Provide the (x, y) coordinate of the cell's center where the given text is located.  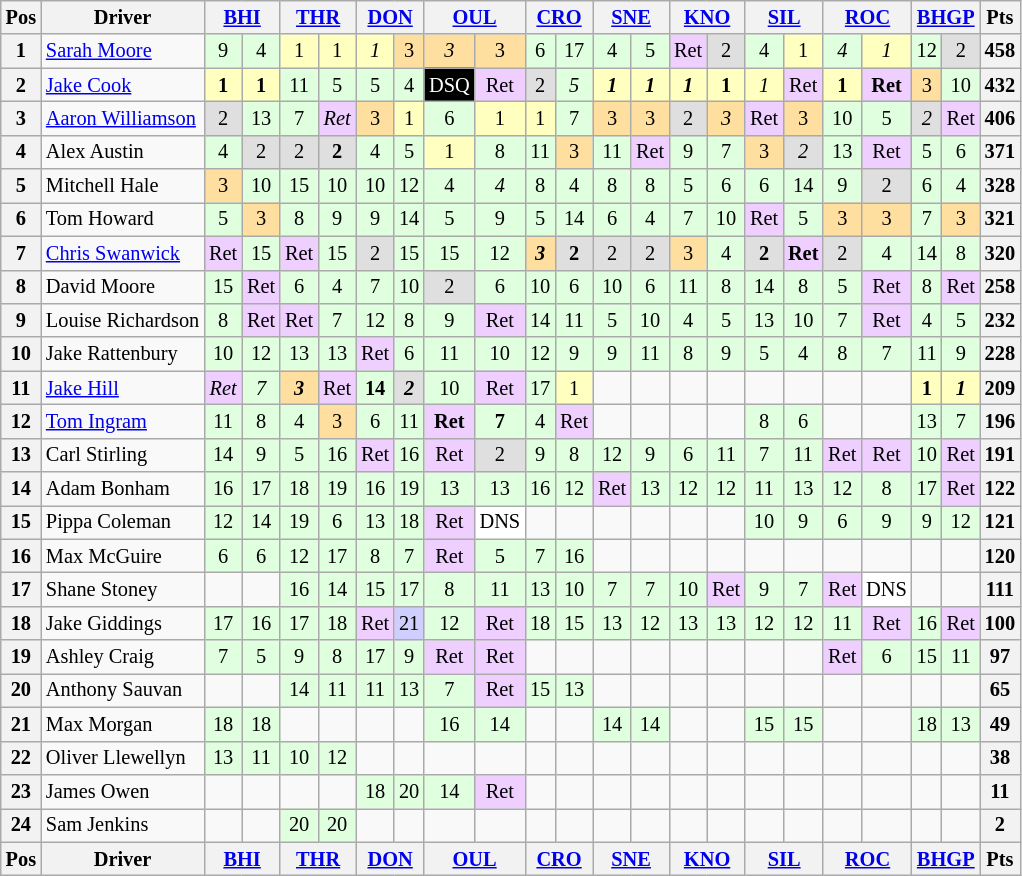
Jake Rattenbury (122, 354)
24 (21, 825)
49 (1000, 724)
Tom Ingram (122, 421)
120 (1000, 556)
209 (1000, 388)
Ashley Craig (122, 657)
328 (1000, 186)
121 (1000, 522)
191 (1000, 455)
371 (1000, 152)
DSQ (449, 85)
Pippa Coleman (122, 522)
432 (1000, 85)
Adam Bonham (122, 489)
97 (1000, 657)
Alex Austin (122, 152)
111 (1000, 589)
James Owen (122, 791)
122 (1000, 489)
Anthony Sauvan (122, 690)
458 (1000, 51)
Sarah Moore (122, 51)
Max Morgan (122, 724)
Sam Jenkins (122, 825)
Jake Giddings (122, 623)
Louise Richardson (122, 320)
38 (1000, 758)
232 (1000, 320)
Max McGuire (122, 556)
258 (1000, 287)
321 (1000, 219)
228 (1000, 354)
Chris Swanwick (122, 253)
406 (1000, 118)
Shane Stoney (122, 589)
Carl Stirling (122, 455)
Jake Hill (122, 388)
320 (1000, 253)
Tom Howard (122, 219)
23 (21, 791)
Aaron Williamson (122, 118)
Mitchell Hale (122, 186)
Jake Cook (122, 85)
David Moore (122, 287)
Oliver Llewellyn (122, 758)
196 (1000, 421)
22 (21, 758)
65 (1000, 690)
100 (1000, 623)
